Search for the cell housing the specified text and yield its [x, y] center coordinate. 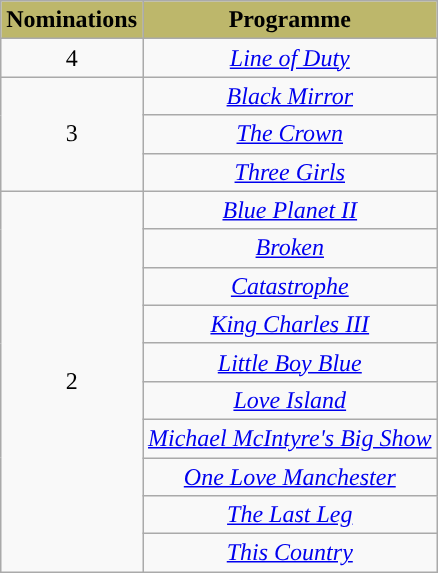
Michael McIntyre's Big Show [290, 438]
Broken [290, 248]
Catastrophe [290, 286]
This Country [290, 553]
Love Island [290, 400]
2 [72, 382]
The Last Leg [290, 515]
Blue Planet II [290, 210]
4 [72, 58]
Nominations [72, 20]
Programme [290, 20]
The Crown [290, 134]
Black Mirror [290, 96]
3 [72, 134]
Little Boy Blue [290, 362]
Line of Duty [290, 58]
One Love Manchester [290, 477]
King Charles III [290, 324]
Three Girls [290, 172]
